Scan for the cell matching the given text and deliver its (x, y) coordinate at center. 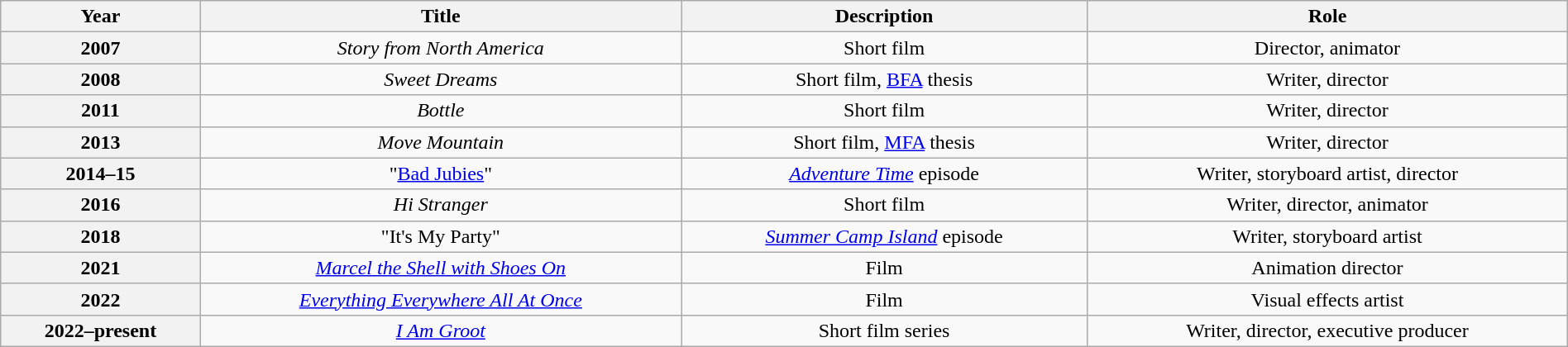
2022 (101, 299)
Bottle (440, 111)
Role (1328, 17)
I Am Groot (440, 330)
Short film, BFA thesis (885, 79)
2016 (101, 205)
Marcel the Shell with Shoes On (440, 268)
Move Mountain (440, 142)
Visual effects artist (1328, 299)
2021 (101, 268)
2013 (101, 142)
"It's My Party" (440, 236)
Short film series (885, 330)
Story from North America (440, 48)
Title (440, 17)
Hi Stranger (440, 205)
2008 (101, 79)
Writer, storyboard artist (1328, 236)
"Bad Jubies" (440, 173)
2022–present (101, 330)
Summer Camp Island episode (885, 236)
Sweet Dreams (440, 79)
Short film, MFA thesis (885, 142)
Adventure Time episode (885, 173)
2011 (101, 111)
Writer, director, executive producer (1328, 330)
2007 (101, 48)
2014–15 (101, 173)
Animation director (1328, 268)
Everything Everywhere All At Once (440, 299)
2018 (101, 236)
Description (885, 17)
Year (101, 17)
Writer, storyboard artist, director (1328, 173)
Writer, director, animator (1328, 205)
Director, animator (1328, 48)
